Detect which cell encompasses the target text, then output its [X, Y] center coordinate. 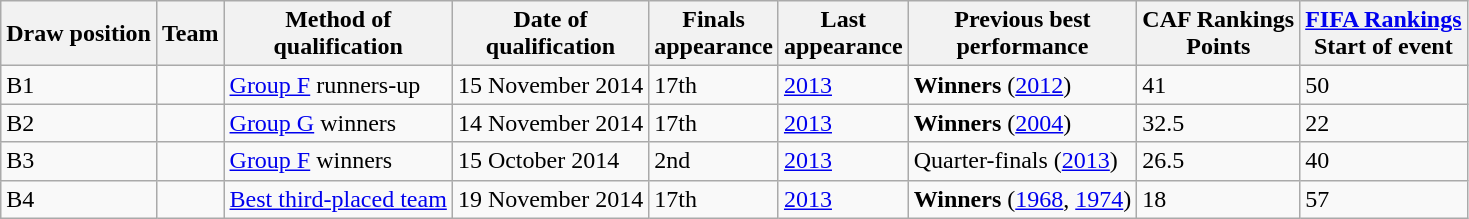
Finalsappearance [714, 34]
15 October 2014 [550, 161]
Winners (1968, 1974) [1022, 199]
CAF RankingsPoints [1218, 34]
Group G winners [338, 123]
18 [1218, 199]
50 [1384, 85]
32.5 [1218, 123]
Team [190, 34]
Previous bestperformance [1022, 34]
Winners (2004) [1022, 123]
40 [1384, 161]
57 [1384, 199]
2nd [714, 161]
Lastappearance [843, 34]
22 [1384, 123]
Winners (2012) [1022, 85]
Date ofqualification [550, 34]
Group F winners [338, 161]
B1 [79, 85]
26.5 [1218, 161]
B2 [79, 123]
41 [1218, 85]
15 November 2014 [550, 85]
Method ofqualification [338, 34]
Best third-placed team [338, 199]
B4 [79, 199]
19 November 2014 [550, 199]
Quarter-finals (2013) [1022, 161]
14 November 2014 [550, 123]
B3 [79, 161]
Group F runners-up [338, 85]
Draw position [79, 34]
FIFA RankingsStart of event [1384, 34]
